Find where the given text appears and provide that cell's center as [X, Y] coordinate. 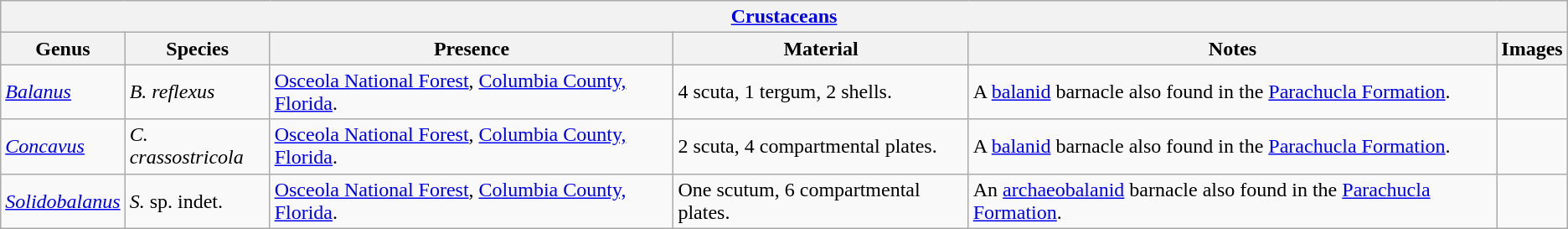
2 scuta, 4 compartmental plates. [821, 146]
Notes [1233, 49]
One scutum, 6 compartmental plates. [821, 201]
Species [198, 49]
S. sp. indet. [198, 201]
B. reflexus [198, 92]
C. crassostricola [198, 146]
Genus [63, 49]
Presence [472, 49]
Concavus [63, 146]
Crustaceans [784, 17]
4 scuta, 1 tergum, 2 shells. [821, 92]
Images [1532, 49]
Material [821, 49]
Solidobalanus [63, 201]
An archaeobalanid barnacle also found in the Parachucla Formation. [1233, 201]
Balanus [63, 92]
